Return the (x, y) coordinate for the center point of the cell that contains the specified text.  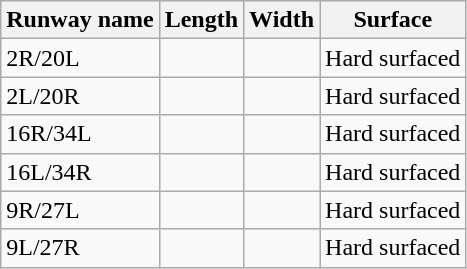
2L/20R (80, 96)
Runway name (80, 20)
9R/27L (80, 210)
2R/20L (80, 58)
9L/27R (80, 248)
16L/34R (80, 172)
Surface (393, 20)
16R/34L (80, 134)
Width (282, 20)
Length (201, 20)
